Locate the cell with the specified text and output its (X, Y) center coordinate. 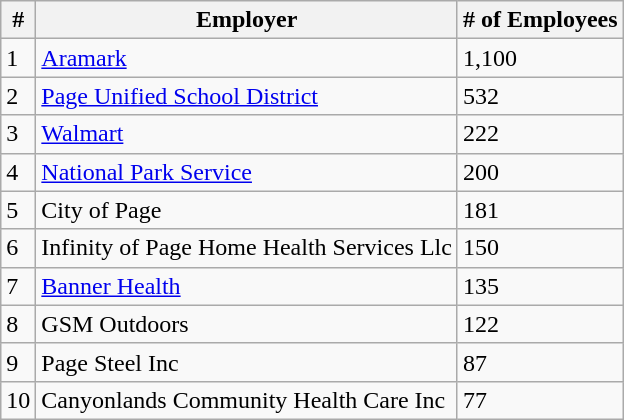
2 (18, 96)
1,100 (540, 58)
77 (540, 400)
3 (18, 134)
150 (540, 248)
Canyonlands Community Health Care Inc (247, 400)
Walmart (247, 134)
10 (18, 400)
National Park Service (247, 172)
Page Steel Inc (247, 362)
# of Employees (540, 20)
87 (540, 362)
200 (540, 172)
181 (540, 210)
Employer (247, 20)
8 (18, 324)
9 (18, 362)
Page Unified School District (247, 96)
532 (540, 96)
Infinity of Page Home Health Services Llc (247, 248)
# (18, 20)
Aramark (247, 58)
7 (18, 286)
135 (540, 286)
6 (18, 248)
5 (18, 210)
122 (540, 324)
222 (540, 134)
GSM Outdoors (247, 324)
1 (18, 58)
Banner Health (247, 286)
4 (18, 172)
City of Page (247, 210)
